Find where the given text appears and provide that cell's center as [x, y] coordinate. 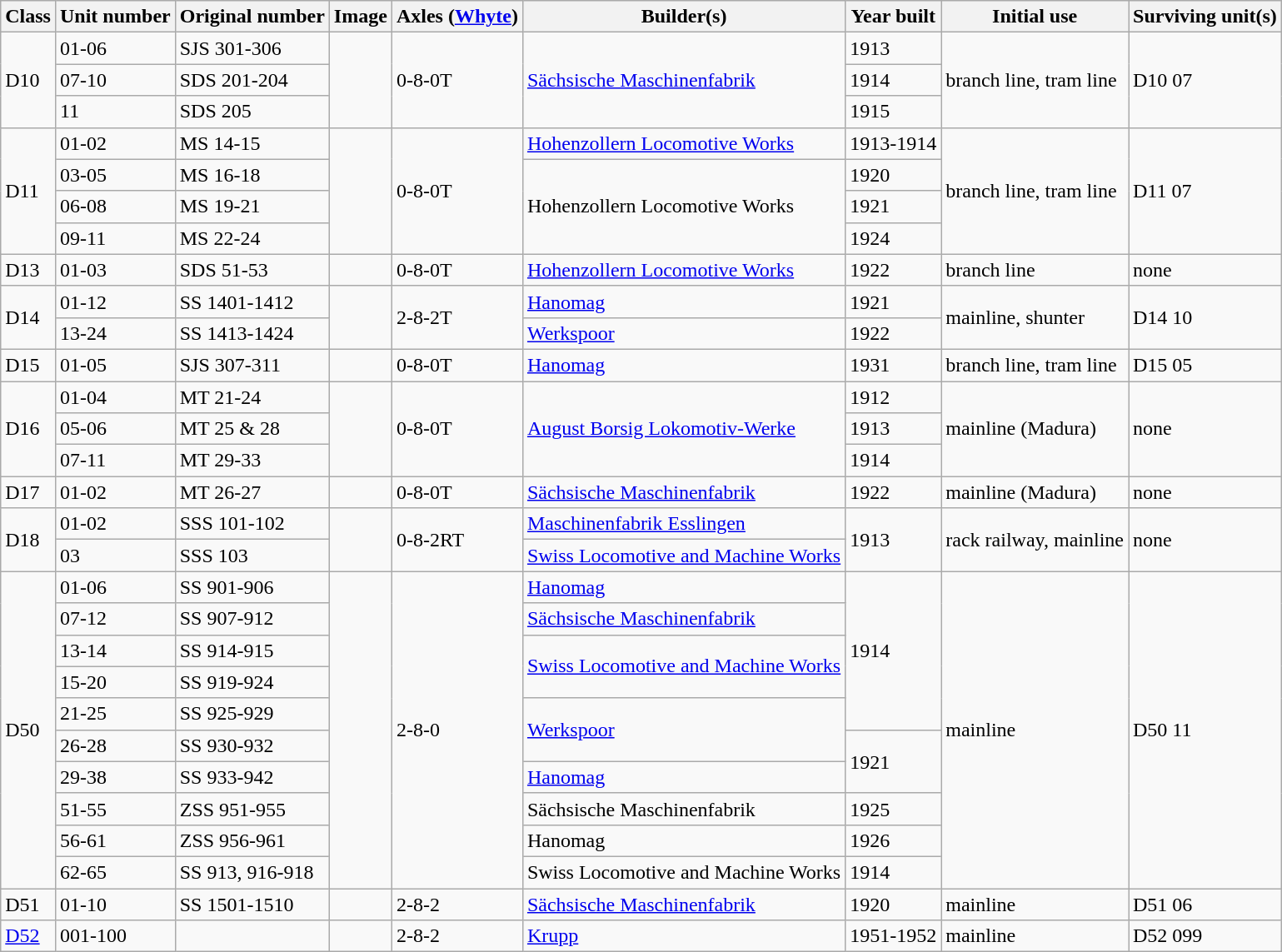
Class [28, 17]
D10 07 [1205, 80]
D11 07 [1205, 191]
D10 [28, 80]
SS 901-906 [252, 587]
branch line [1035, 270]
SSS 101-102 [252, 524]
D13 [28, 270]
D16 [28, 429]
MS 16-18 [252, 175]
ZSS 956-961 [252, 840]
ZSS 951-955 [252, 809]
SS 907-912 [252, 619]
13-24 [115, 333]
MT 21-24 [252, 397]
15-20 [115, 682]
D50 11 [1205, 730]
03-05 [115, 175]
SJS 307-311 [252, 365]
29-38 [115, 777]
MT 29-33 [252, 461]
D15 05 [1205, 365]
SS 933-942 [252, 777]
SS 1401-1412 [252, 302]
1951-1952 [893, 936]
01-10 [115, 904]
Initial use [1035, 17]
0-8-2RT [456, 540]
SS 1413-1424 [252, 333]
D18 [28, 540]
13-14 [115, 650]
SS 925-929 [252, 714]
SS 914-915 [252, 650]
2-8-2T [456, 317]
07-10 [115, 80]
Axles (Whyte) [456, 17]
D11 [28, 191]
001-100 [115, 936]
SDS 205 [252, 112]
Surviving unit(s) [1205, 17]
Krupp [683, 936]
07-12 [115, 619]
SJS 301-306 [252, 48]
SDS 201-204 [252, 80]
21-25 [115, 714]
01-12 [115, 302]
D17 [28, 492]
MT 25 & 28 [252, 429]
1913-1914 [893, 143]
03 [115, 556]
rack railway, mainline [1035, 540]
D50 [28, 730]
1912 [893, 397]
1926 [893, 840]
Original number [252, 17]
Maschinenfabrik Esslingen [683, 524]
07-11 [115, 461]
MS 14-15 [252, 143]
SSS 103 [252, 556]
51-55 [115, 809]
06-08 [115, 207]
D51 [28, 904]
SS 930-932 [252, 745]
SS 919-924 [252, 682]
1925 [893, 809]
D52 [28, 936]
01-05 [115, 365]
Year built [893, 17]
26-28 [115, 745]
09-11 [115, 238]
D14 [28, 317]
D52 099 [1205, 936]
1931 [893, 365]
MS 19-21 [252, 207]
mainline, shunter [1035, 317]
D51 06 [1205, 904]
August Borsig Lokomotiv-Werke [683, 429]
MT 26-27 [252, 492]
SDS 51-53 [252, 270]
D14 10 [1205, 317]
1915 [893, 112]
62-65 [115, 872]
SS 913, 916-918 [252, 872]
56-61 [115, 840]
Unit number [115, 17]
01-03 [115, 270]
01-04 [115, 397]
Builder(s) [683, 17]
2-8-0 [456, 730]
11 [115, 112]
Image [360, 17]
1924 [893, 238]
05-06 [115, 429]
MS 22-24 [252, 238]
D15 [28, 365]
SS 1501-1510 [252, 904]
